Return the (X, Y) coordinate for the center point of the cell that contains the specified text.  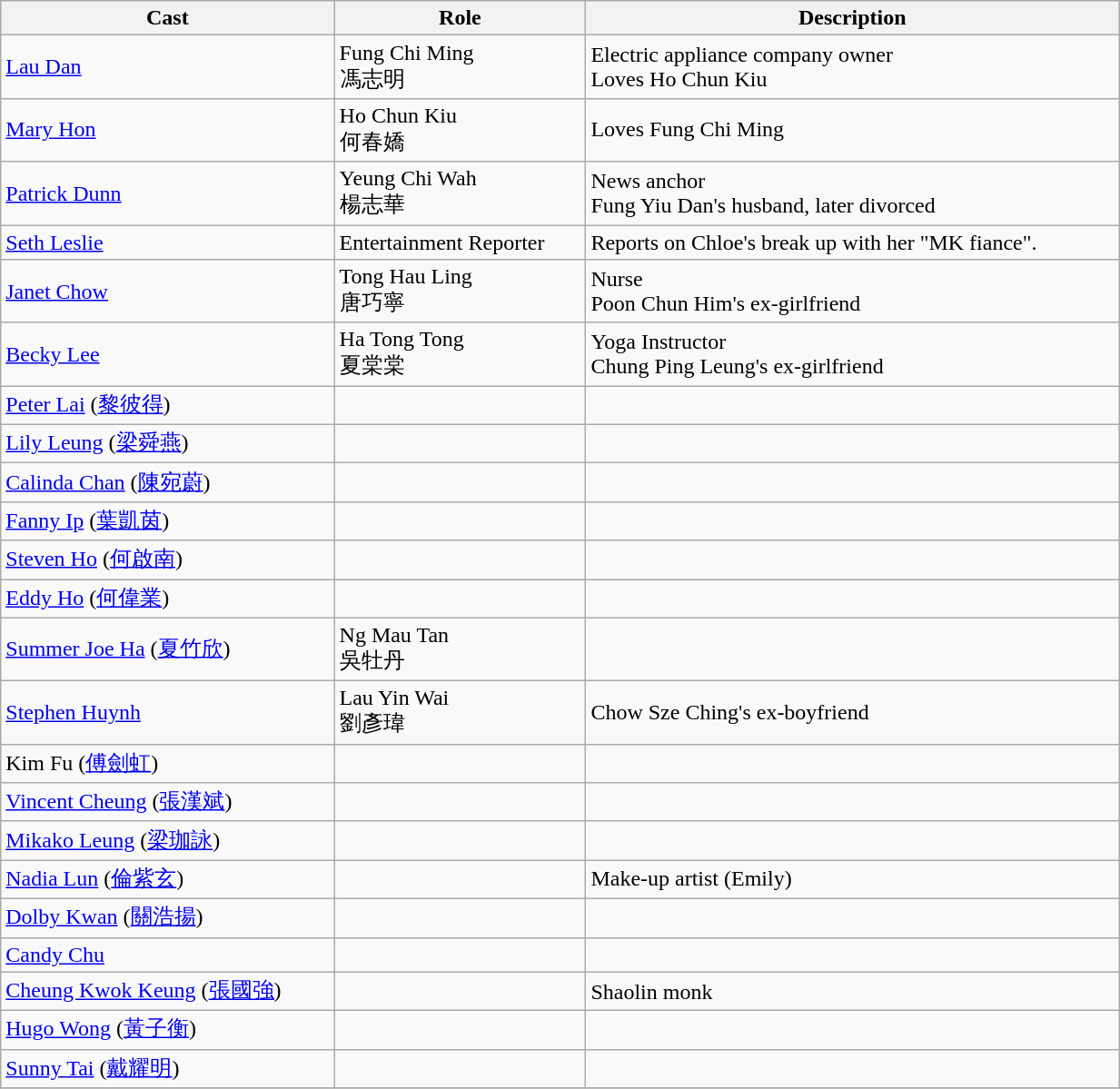
Calinda Chan (陳宛蔚) (167, 483)
Sunny Tai (戴耀明) (167, 1068)
Eddy Ho (何偉業) (167, 599)
Ha Tong Tong夏棠棠 (460, 354)
Cheung Kwok Keung (張國強) (167, 992)
Janet Chow (167, 292)
Steven Ho (何啟南) (167, 559)
Yeung Chi Wah楊志華 (460, 193)
Seth Leslie (167, 243)
Chow Sze Ching's ex-boyfriend (852, 713)
Patrick Dunn (167, 193)
Candy Chu (167, 955)
Make-up artist (Emily) (852, 879)
Fanny Ip (葉凱茵) (167, 521)
Nadia Lun (倫紫玄) (167, 879)
Lily Leung (梁舜燕) (167, 443)
Kim Fu (傅劍虹) (167, 763)
Ho Chun Kiu何春嬌 (460, 130)
Tong Hau Ling唐巧寧 (460, 292)
Role (460, 18)
Yoga InstructorChung Ping Leung's ex-girlfriend (852, 354)
Lau Yin Wai劉彥瑋 (460, 713)
Dolby Kwan (關浩揚) (167, 917)
Ng Mau Tan吳牡丹 (460, 649)
Peter Lai (黎彼得) (167, 405)
Mary Hon (167, 130)
News anchorFung Yiu Dan's husband, later divorced (852, 193)
Lau Dan (167, 67)
Stephen Huynh (167, 713)
Entertainment Reporter (460, 243)
Cast (167, 18)
Reports on Chloe's break up with her "MK fiance". (852, 243)
Shaolin monk (852, 992)
NursePoon Chun Him's ex-girlfriend (852, 292)
Vincent Cheung (張漢斌) (167, 803)
Fung Chi Ming馮志明 (460, 67)
Loves Fung Chi Ming (852, 130)
Becky Lee (167, 354)
Mikako Leung (梁珈詠) (167, 841)
Hugo Wong (黃子衡) (167, 1030)
Description (852, 18)
Electric appliance company ownerLoves Ho Chun Kiu (852, 67)
Summer Joe Ha (夏竹欣) (167, 649)
